Identify which cell holds the provided text, then report its (X, Y) central coordinate. 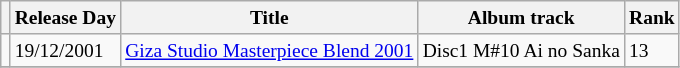
13 (652, 50)
Album track (521, 18)
19/12/2001 (66, 50)
Giza Studio Masterpiece Blend 2001 (270, 50)
Release Day (66, 18)
Disc1 M#10 Ai no Sanka (521, 50)
Rank (652, 18)
Title (270, 18)
